For the text-containing cell, return its midpoint in (X, Y) coordinate format. 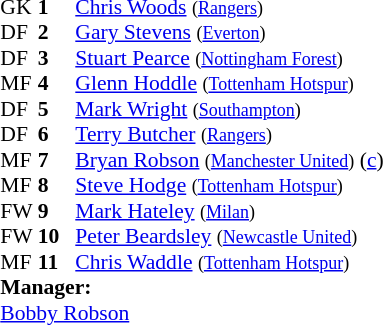
Mark Wright (Southampton) (229, 109)
Steve Hodge (Tottenham Hotspur) (229, 185)
4 (57, 83)
11 (57, 262)
Mark Hateley (Milan) (229, 211)
6 (57, 135)
Chris Waddle (Tottenham Hotspur) (229, 262)
2 (57, 33)
5 (57, 109)
Stuart Pearce (Nottingham Forest) (229, 58)
Gary Stevens (Everton) (229, 33)
Terry Butcher (Rangers) (229, 135)
Manager: (192, 287)
Bryan Robson (Manchester United) (c) (229, 160)
9 (57, 211)
7 (57, 160)
Peter Beardsley (Newcastle United) (229, 237)
8 (57, 185)
3 (57, 58)
Glenn Hoddle (Tottenham Hotspur) (229, 83)
10 (57, 237)
